Determine the [x, y] coordinate at the center of the cell enclosing the given text.  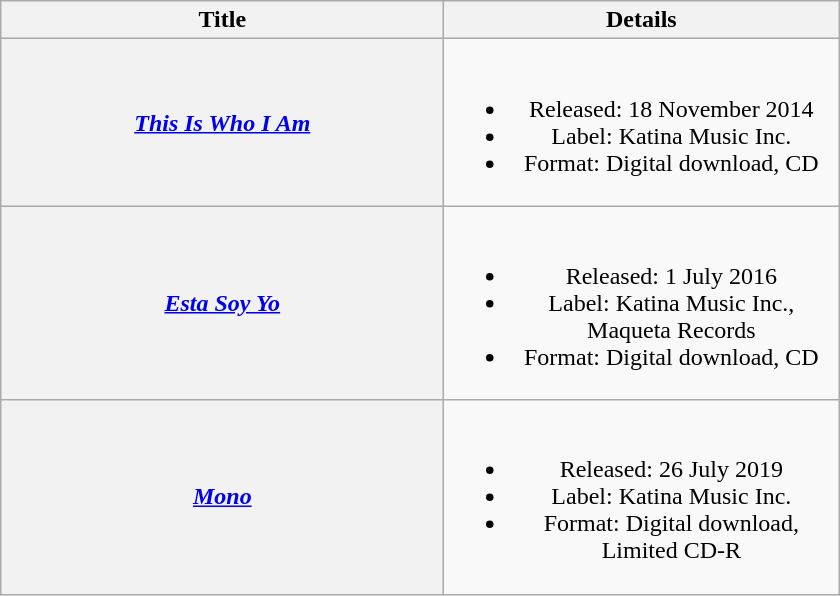
Released: 26 July 2019Label: Katina Music Inc.Format: Digital download, Limited CD-R [642, 497]
This Is Who I Am [222, 122]
Details [642, 20]
Released: 18 November 2014Label: Katina Music Inc.Format: Digital download, CD [642, 122]
Esta Soy Yo [222, 303]
Title [222, 20]
Mono [222, 497]
Released: 1 July 2016Label: Katina Music Inc., Maqueta RecordsFormat: Digital download, CD [642, 303]
